Search for the cell housing the specified text and yield its [X, Y] center coordinate. 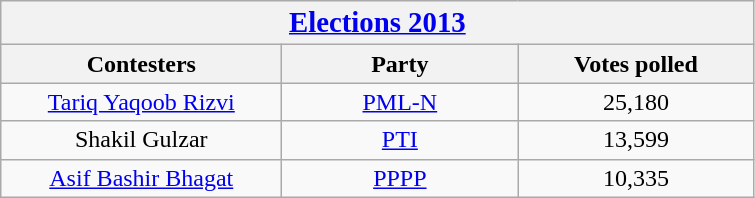
Votes polled [636, 64]
PPPP [400, 178]
PTI [400, 140]
Shakil Gulzar [142, 140]
PML-N [400, 102]
Contesters [142, 64]
Tariq Yaqoob Rizvi [142, 102]
Asif Bashir Bhagat [142, 178]
Elections 2013 [378, 23]
Party [400, 64]
13,599 [636, 140]
25,180 [636, 102]
10,335 [636, 178]
